Pinpoint the cell where the given text exists, returning its [X, Y] midpoint coordinate. 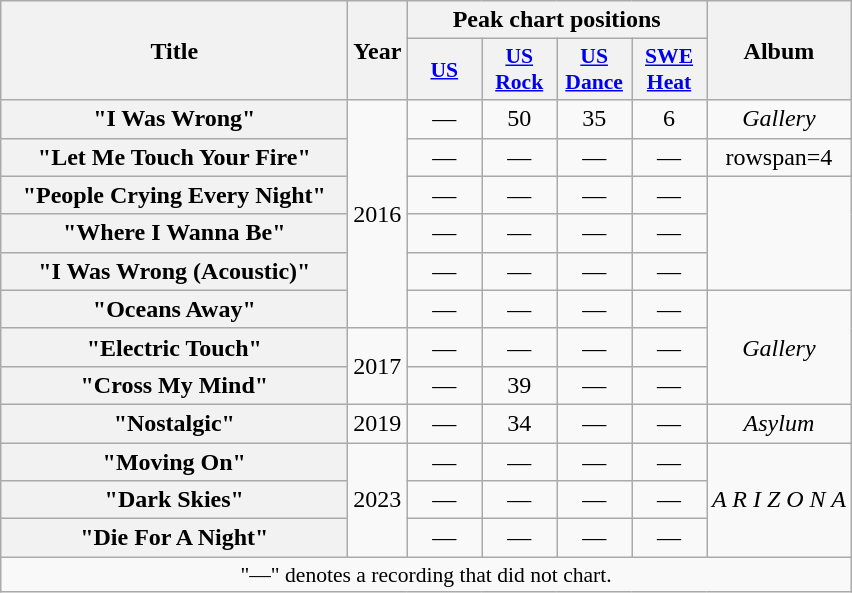
50 [520, 119]
Year [378, 50]
US [444, 70]
Album [778, 50]
Asylum [778, 423]
2023 [378, 499]
"Oceans Away" [174, 309]
"Electric Touch" [174, 347]
"I Was Wrong" [174, 119]
USDance [594, 70]
Peak chart positions [557, 20]
A R I Z O N A [778, 499]
2017 [378, 366]
"Nostalgic" [174, 423]
35 [594, 119]
rowspan=4 [778, 157]
SWEHeat [670, 70]
"Let Me Touch Your Fire" [174, 157]
USRock [520, 70]
6 [670, 119]
39 [520, 385]
2016 [378, 214]
"I Was Wrong (Acoustic)" [174, 271]
Title [174, 50]
"—" denotes a recording that did not chart. [426, 575]
"Dark Skies" [174, 500]
"Moving On" [174, 461]
2019 [378, 423]
34 [520, 423]
"Cross My Mind" [174, 385]
"Die For A Night" [174, 538]
"Where I Wanna Be" [174, 233]
"People Crying Every Night" [174, 195]
